Pinpoint the cell where the given text exists, returning its (X, Y) midpoint coordinate. 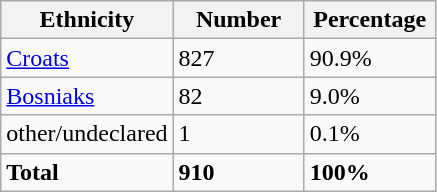
Total (87, 172)
Number (238, 20)
Bosniaks (87, 96)
100% (370, 172)
910 (238, 172)
9.0% (370, 96)
82 (238, 96)
Ethnicity (87, 20)
other/undeclared (87, 134)
827 (238, 58)
90.9% (370, 58)
0.1% (370, 134)
Percentage (370, 20)
1 (238, 134)
Croats (87, 58)
